Pinpoint the cell where the given text exists, returning its [x, y] midpoint coordinate. 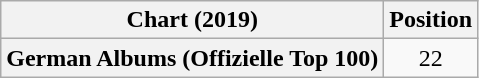
Chart (2019) [192, 20]
22 [431, 58]
German Albums (Offizielle Top 100) [192, 58]
Position [431, 20]
